Provide the (X, Y) coordinate of the cell's center where the given text is located.  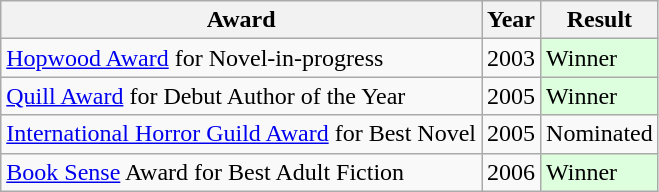
Quill Award for Debut Author of the Year (242, 96)
Result (600, 20)
International Horror Guild Award for Best Novel (242, 134)
Book Sense Award for Best Adult Fiction (242, 172)
2006 (512, 172)
Year (512, 20)
Nominated (600, 134)
Hopwood Award for Novel-in-progress (242, 58)
Award (242, 20)
2003 (512, 58)
